Capture the cell that displays the provided text and extract its (X, Y) central coordinate. 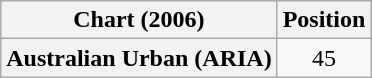
45 (324, 58)
Australian Urban (ARIA) (139, 58)
Chart (2006) (139, 20)
Position (324, 20)
